Return the [x, y] coordinate for the center point of the cell that contains the specified text.  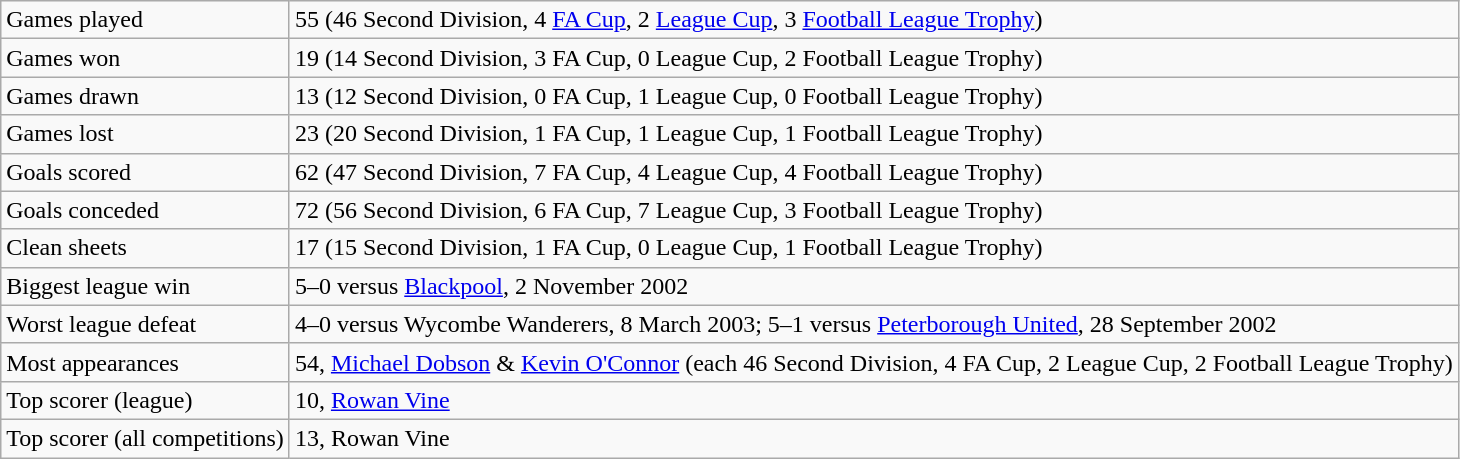
Goals scored [146, 172]
62 (47 Second Division, 7 FA Cup, 4 League Cup, 4 Football League Trophy) [874, 172]
72 (56 Second Division, 6 FA Cup, 7 League Cup, 3 Football League Trophy) [874, 210]
Most appearances [146, 362]
19 (14 Second Division, 3 FA Cup, 0 League Cup, 2 Football League Trophy) [874, 58]
Top scorer (all competitions) [146, 438]
10, Rowan Vine [874, 400]
54, Michael Dobson & Kevin O'Connor (each 46 Second Division, 4 FA Cup, 2 League Cup, 2 Football League Trophy) [874, 362]
5–0 versus Blackpool, 2 November 2002 [874, 286]
Games played [146, 20]
4–0 versus Wycombe Wanderers, 8 March 2003; 5–1 versus Peterborough United, 28 September 2002 [874, 324]
Worst league defeat [146, 324]
23 (20 Second Division, 1 FA Cup, 1 League Cup, 1 Football League Trophy) [874, 134]
Top scorer (league) [146, 400]
Games drawn [146, 96]
Clean sheets [146, 248]
13, Rowan Vine [874, 438]
17 (15 Second Division, 1 FA Cup, 0 League Cup, 1 Football League Trophy) [874, 248]
Games won [146, 58]
Biggest league win [146, 286]
55 (46 Second Division, 4 FA Cup, 2 League Cup, 3 Football League Trophy) [874, 20]
Goals conceded [146, 210]
Games lost [146, 134]
13 (12 Second Division, 0 FA Cup, 1 League Cup, 0 Football League Trophy) [874, 96]
